For the text-containing cell, return its midpoint in (X, Y) coordinate format. 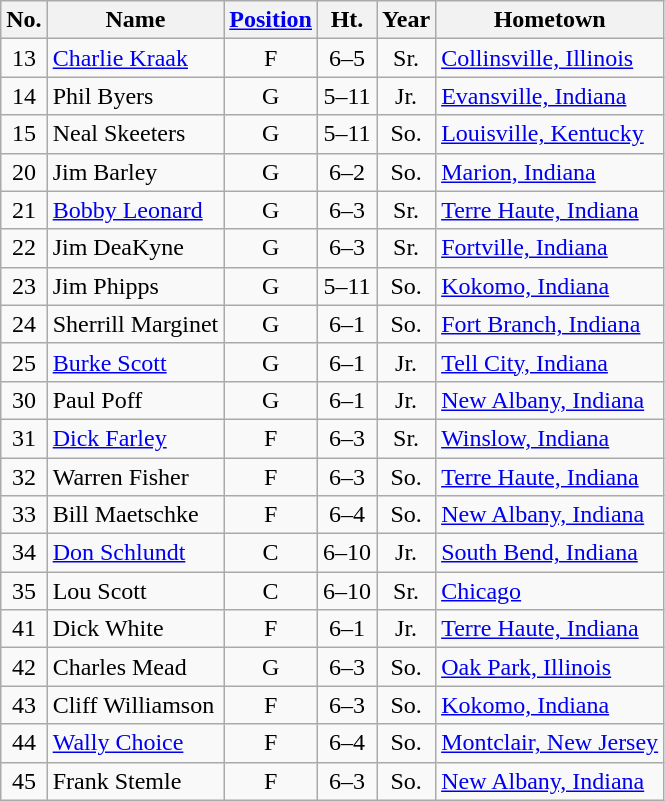
6–2 (348, 172)
43 (24, 705)
Cliff Williamson (136, 705)
Oak Park, Illinois (550, 667)
34 (24, 553)
Position (271, 20)
33 (24, 515)
Don Schlundt (136, 553)
31 (24, 438)
6–5 (348, 58)
Hometown (550, 20)
Collinsville, Illinois (550, 58)
Frank Stemle (136, 781)
Ht. (348, 20)
Jim Barley (136, 172)
Sherrill Marginet (136, 324)
Bill Maetschke (136, 515)
Montclair, New Jersey (550, 743)
44 (24, 743)
Winslow, Indiana (550, 438)
13 (24, 58)
24 (24, 324)
Paul Poff (136, 400)
25 (24, 362)
Chicago (550, 591)
Name (136, 20)
41 (24, 629)
Phil Byers (136, 96)
Warren Fisher (136, 477)
Fort Branch, Indiana (550, 324)
Jim DeaKyne (136, 248)
32 (24, 477)
Tell City, Indiana (550, 362)
45 (24, 781)
21 (24, 210)
22 (24, 248)
Wally Choice (136, 743)
Jim Phipps (136, 286)
14 (24, 96)
Year (406, 20)
Evansville, Indiana (550, 96)
Charles Mead (136, 667)
Neal Skeeters (136, 134)
Charlie Kraak (136, 58)
Bobby Leonard (136, 210)
Louisville, Kentucky (550, 134)
Burke Scott (136, 362)
42 (24, 667)
20 (24, 172)
Dick White (136, 629)
23 (24, 286)
South Bend, Indiana (550, 553)
Fortville, Indiana (550, 248)
Dick Farley (136, 438)
Marion, Indiana (550, 172)
Lou Scott (136, 591)
15 (24, 134)
30 (24, 400)
35 (24, 591)
No. (24, 20)
